For the text-containing cell, return its midpoint in (X, Y) coordinate format. 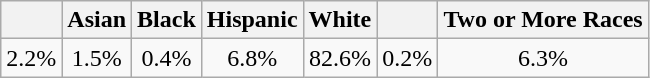
Two or More Races (543, 20)
Black (167, 20)
82.6% (340, 58)
1.5% (97, 58)
White (340, 20)
Asian (97, 20)
0.2% (408, 58)
6.8% (252, 58)
2.2% (32, 58)
Hispanic (252, 20)
6.3% (543, 58)
0.4% (167, 58)
